Scan for the cell matching the given text and deliver its [X, Y] coordinate at center. 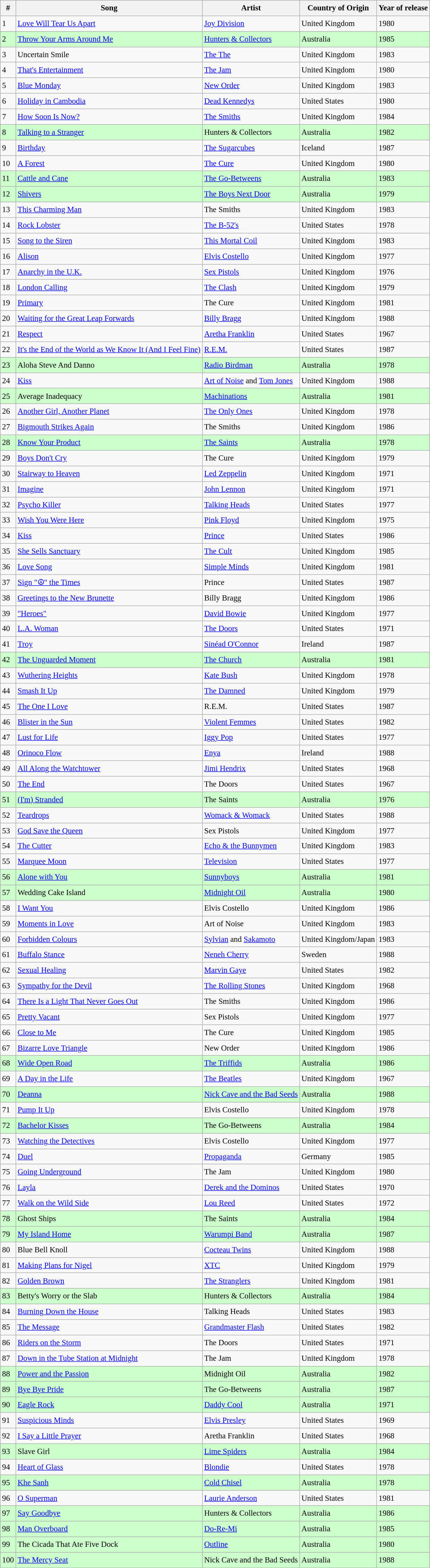
Waiting for the Great Leap Forwards [109, 319]
The Stranglers [251, 1281]
Dead Kennedys [251, 101]
Art of Noise [251, 924]
67 [8, 1048]
Know Your Product [109, 443]
32 [8, 505]
82 [8, 1281]
Blue Bell Knoll [109, 1250]
The Cult [251, 552]
Country of Origin [338, 8]
I Want You [109, 909]
Violent Femmes [251, 722]
Lust for Life [109, 737]
8 [8, 132]
Blister in the Sun [109, 722]
94 [8, 1467]
Bye Bye Pride [109, 1390]
Eagle Rock [109, 1405]
Led Zeppelin [251, 474]
96 [8, 1498]
Rock Lobster [109, 225]
Aloha Steve And Danno [109, 365]
69 [8, 1079]
1972 [403, 1203]
Khe Sanh [109, 1482]
Alone with You [109, 877]
57 [8, 893]
Anarchy in the U.K. [109, 272]
Duel [109, 1157]
The The [251, 55]
Bigmouth Strikes Again [109, 427]
The B-52's [251, 225]
Another Girl, Another Planet [109, 412]
89 [8, 1390]
The Church [251, 660]
She Sells Sanctuary [109, 552]
Bachelor Kisses [109, 1125]
The Triffids [251, 1064]
Womack & Womack [251, 815]
London Calling [109, 288]
49 [8, 769]
64 [8, 1001]
38 [8, 598]
53 [8, 831]
7 [8, 116]
Enya [251, 753]
Wide Open Road [109, 1064]
Do-Re-Mi [251, 1529]
Psycho Killer [109, 505]
27 [8, 427]
The Unguarded Moment [109, 660]
Going Underground [109, 1172]
Machinations [251, 396]
23 [8, 365]
47 [8, 737]
Respect [109, 334]
9 [8, 148]
John Lennon [251, 489]
The Clash [251, 288]
Elvis Presley [251, 1421]
Watching the Detectives [109, 1141]
60 [8, 939]
It's the End of the World as We Know It (And I Feel Fine) [109, 349]
Primary [109, 303]
20 [8, 319]
Song [109, 8]
6 [8, 101]
Radio Birdman [251, 365]
33 [8, 520]
16 [8, 256]
Warumpi Band [251, 1234]
Laurie Anderson [251, 1498]
All Along the Watchtower [109, 769]
Love Will Tear Us Apart [109, 24]
Simple Minds [251, 567]
Orinoco Flow [109, 753]
11 [8, 179]
Walk on the Wild Side [109, 1203]
Marquee Moon [109, 861]
2 [8, 40]
66 [8, 1033]
Joy Division [251, 24]
Propaganda [251, 1157]
Wedding Cake Island [109, 893]
The Cutter [109, 846]
85 [8, 1327]
Year of release [403, 8]
Marvin Gaye [251, 970]
Wuthering Heights [109, 676]
78 [8, 1218]
56 [8, 877]
39 [8, 613]
21 [8, 334]
Kate Bush [251, 676]
5 [8, 86]
12 [8, 194]
The Beatles [251, 1079]
Down in the Tube Station at Midnight [109, 1358]
74 [8, 1157]
72 [8, 1125]
Love Song [109, 567]
Lou Reed [251, 1203]
Holiday in Cambodia [109, 101]
80 [8, 1250]
The End [109, 784]
Cold Chisel [251, 1482]
31 [8, 489]
Throw Your Arms Around Me [109, 40]
34 [8, 536]
(I'm) Stranded [109, 800]
59 [8, 924]
There Is a Light That Never Goes Out [109, 1001]
Burning Down the House [109, 1312]
83 [8, 1296]
3 [8, 55]
87 [8, 1358]
A Forest [109, 164]
13 [8, 210]
88 [8, 1374]
Sympathy for the Devil [109, 986]
The Cicada That Ate Five Dock [109, 1545]
1975 [403, 520]
"Heroes" [109, 613]
United Kingdom/Japan [338, 939]
22 [8, 349]
Birthday [109, 148]
4 [8, 70]
1970 [403, 1188]
68 [8, 1064]
77 [8, 1203]
Lime Spiders [251, 1451]
28 [8, 443]
90 [8, 1405]
63 [8, 986]
Man Overboard [109, 1529]
Artist [251, 8]
Stairway to Heaven [109, 474]
The Rolling Stones [251, 986]
Germany [338, 1157]
The Damned [251, 691]
Suspicious Minds [109, 1421]
My Island Home [109, 1234]
19 [8, 303]
40 [8, 629]
Derek and the Dominos [251, 1188]
God Save the Queen [109, 831]
Uncertain Smile [109, 55]
Iggy Pop [251, 737]
Cattle and Cane [109, 179]
The Boys Next Door [251, 194]
52 [8, 815]
70 [8, 1094]
This Mortal Coil [251, 241]
Shivers [109, 194]
The Message [109, 1327]
35 [8, 552]
46 [8, 722]
The Mercy Seat [109, 1560]
45 [8, 706]
54 [8, 846]
Jimi Hendrix [251, 769]
41 [8, 645]
A Day in the Life [109, 1079]
Iceland [338, 148]
86 [8, 1343]
51 [8, 800]
29 [8, 458]
Imagine [109, 489]
48 [8, 753]
Talking to a Stranger [109, 132]
65 [8, 1017]
Sinéad O'Connor [251, 645]
10 [8, 164]
Golden Brown [109, 1281]
84 [8, 1312]
99 [8, 1545]
I Say a Little Prayer [109, 1436]
The Only Ones [251, 412]
1969 [403, 1421]
This Charming Man [109, 210]
24 [8, 380]
Sexual Healing [109, 970]
100 [8, 1560]
75 [8, 1172]
Art of Noise and Tom Jones [251, 380]
Neneh Cherry [251, 955]
95 [8, 1482]
Layla [109, 1188]
How Soon Is Now? [109, 116]
Song to the Siren [109, 241]
30 [8, 474]
14 [8, 225]
Smash It Up [109, 691]
62 [8, 970]
Close to Me [109, 1033]
Outline [251, 1545]
55 [8, 861]
The One I Love [109, 706]
42 [8, 660]
Sunnyboys [251, 877]
93 [8, 1451]
Pink Floyd [251, 520]
Daddy Cool [251, 1405]
O Superman [109, 1498]
76 [8, 1188]
1 [8, 24]
XTC [251, 1265]
The Sugarcubes [251, 148]
L.A. Woman [109, 629]
97 [8, 1514]
18 [8, 288]
Teardrops [109, 815]
25 [8, 396]
79 [8, 1234]
17 [8, 272]
Deanna [109, 1094]
61 [8, 955]
Heart of Glass [109, 1467]
58 [8, 909]
Say Goodbye [109, 1514]
Moments in Love [109, 924]
92 [8, 1436]
Ghost Ships [109, 1218]
Betty's Worry or the Slab [109, 1296]
Power and the Passion [109, 1374]
Echo & the Bunnymen [251, 846]
Pump It Up [109, 1110]
Wish You Were Here [109, 520]
43 [8, 676]
Blondie [251, 1467]
50 [8, 784]
Pretty Vacant [109, 1017]
81 [8, 1265]
91 [8, 1421]
Bizarre Love Triangle [109, 1048]
Boys Don't Cry [109, 458]
Alison [109, 256]
73 [8, 1141]
Television [251, 861]
Sweden [338, 955]
Troy [109, 645]
Making Plans for Nigel [109, 1265]
Sylvian and Sakamoto [251, 939]
Slave Girl [109, 1451]
98 [8, 1529]
# [8, 8]
15 [8, 241]
Cocteau Twins [251, 1250]
37 [8, 582]
Greetings to the New Brunette [109, 598]
Forbidden Colours [109, 939]
71 [8, 1110]
26 [8, 412]
Riders on the Storm [109, 1343]
Sign "☮" the Times [109, 582]
44 [8, 691]
Average Inadequacy [109, 396]
36 [8, 567]
David Bowie [251, 613]
That's Entertainment [109, 70]
Grandmaster Flash [251, 1327]
Buffalo Stance [109, 955]
Blue Monday [109, 86]
